Return [X, Y] of the center of cell containing provided text 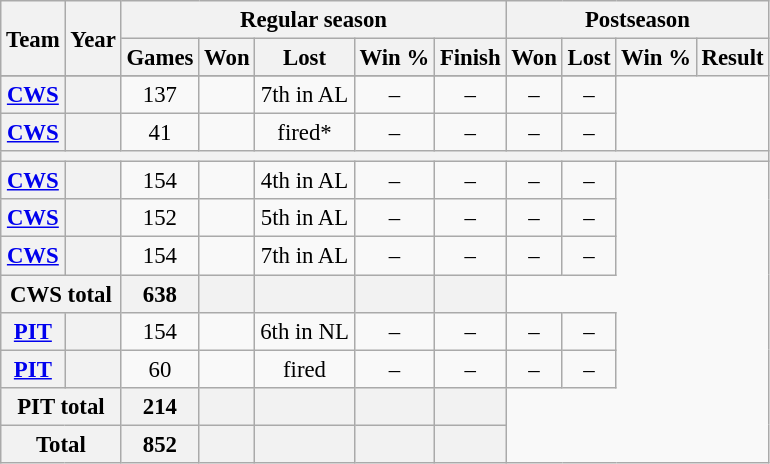
Total [61, 444]
4th in AL [304, 181]
41 [160, 133]
Postseason [638, 20]
152 [160, 219]
60 [160, 369]
fired [304, 369]
638 [160, 294]
CWS total [61, 294]
PIT total [61, 406]
fired* [304, 133]
137 [160, 95]
5th in AL [304, 219]
Regular season [314, 20]
214 [160, 406]
Games [160, 58]
Finish [470, 58]
Year [93, 38]
Team [33, 38]
852 [160, 444]
6th in NL [304, 331]
Result [732, 58]
